Capture the cell that displays the provided text and extract its (X, Y) central coordinate. 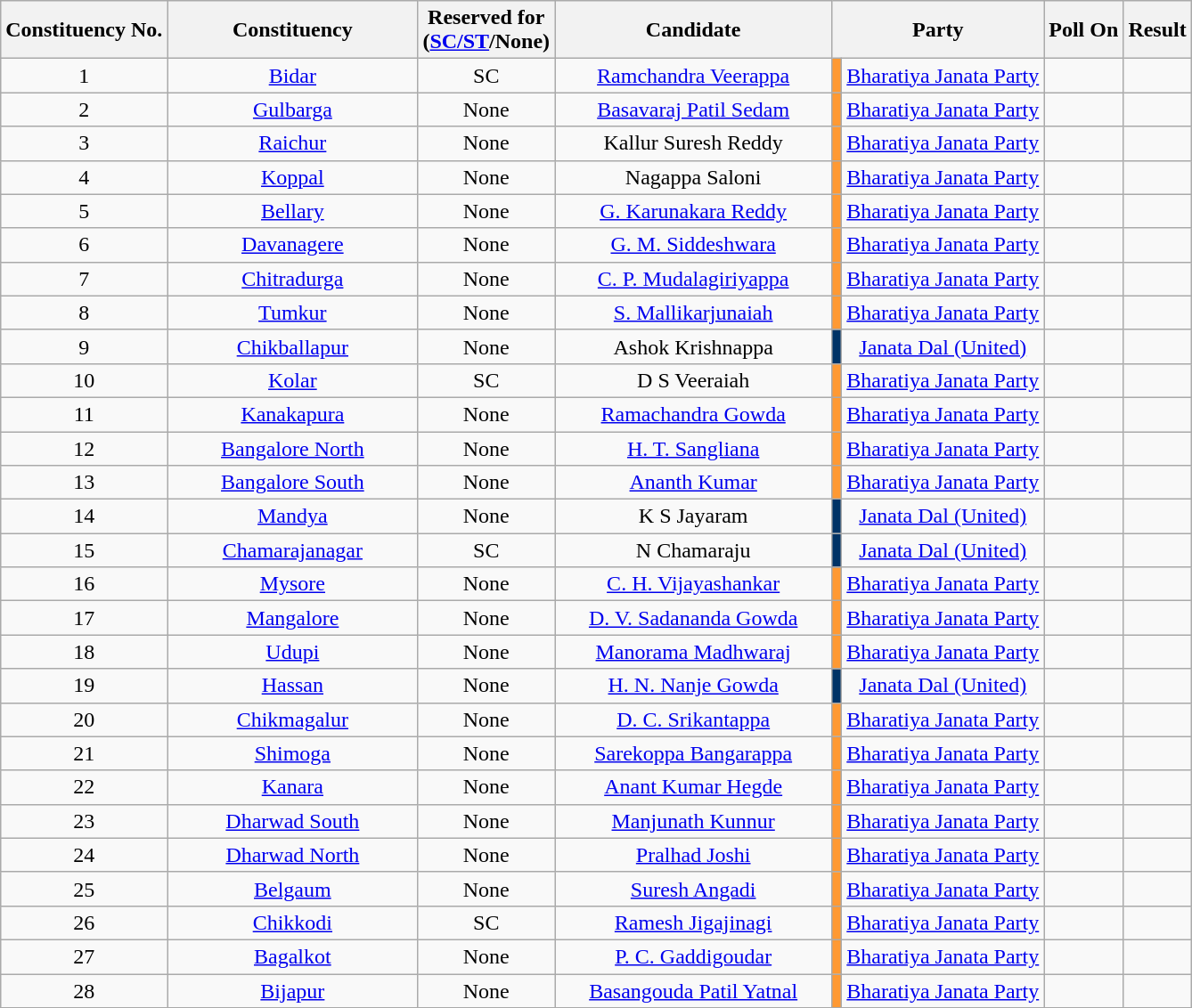
Bidar (292, 76)
Kallur Suresh Reddy (693, 143)
D. C. Srikantappa (693, 719)
19 (84, 686)
3 (84, 143)
P. C. Gaddigoudar (693, 956)
Hassan (292, 686)
Dharwad South (292, 821)
8 (84, 313)
G. Karunakara Reddy (693, 211)
C. H. Vijayashankar (693, 584)
20 (84, 719)
16 (84, 584)
22 (84, 787)
13 (84, 483)
Chitradurga (292, 279)
Basangouda Patil Yatnal (693, 991)
D. V. Sadananda Gowda (693, 618)
Basavaraj Patil Sedam (693, 110)
C. P. Mudalagiriyappa (693, 279)
21 (84, 753)
Sarekoppa Bangarappa (693, 753)
Ramchandra Veerappa (693, 76)
K S Jayaram (693, 516)
Constituency No. (84, 30)
Chikballapur (292, 346)
G. M. Siddeshwara (693, 245)
18 (84, 652)
Gulbarga (292, 110)
10 (84, 380)
Kanara (292, 787)
H. N. Nanje Gowda (693, 686)
5 (84, 211)
9 (84, 346)
24 (84, 855)
26 (84, 923)
14 (84, 516)
17 (84, 618)
1 (84, 76)
Ananth Kumar (693, 483)
Ramachandra Gowda (693, 414)
15 (84, 550)
4 (84, 177)
Belgaum (292, 889)
Kanakapura (292, 414)
N Chamaraju (693, 550)
2 (84, 110)
Suresh Angadi (693, 889)
Kolar (292, 380)
28 (84, 991)
Manjunath Kunnur (693, 821)
Raichur (292, 143)
Bijapur (292, 991)
12 (84, 448)
23 (84, 821)
D S Veeraiah (693, 380)
Mandya (292, 516)
Davanagere (292, 245)
Poll On (1083, 30)
11 (84, 414)
7 (84, 279)
Chikmagalur (292, 719)
Constituency (292, 30)
H. T. Sangliana (693, 448)
Bangalore North (292, 448)
27 (84, 956)
Shimoga (292, 753)
Candidate (693, 30)
25 (84, 889)
Bellary (292, 211)
Chikkodi (292, 923)
Nagappa Saloni (693, 177)
Ramesh Jigajinagi (693, 923)
Koppal (292, 177)
Ashok Krishnappa (693, 346)
Reserved for(SC/ST/None) (486, 30)
Pralhad Joshi (693, 855)
Mangalore (292, 618)
Result (1157, 30)
Bangalore South (292, 483)
Dharwad North (292, 855)
Chamarajanagar (292, 550)
S. Mallikarjunaiah (693, 313)
Tumkur (292, 313)
Anant Kumar Hegde (693, 787)
Udupi (292, 652)
Mysore (292, 584)
Party (938, 30)
6 (84, 245)
Manorama Madhwaraj (693, 652)
Bagalkot (292, 956)
